Scan for the cell matching the given text and deliver its (x, y) coordinate at center. 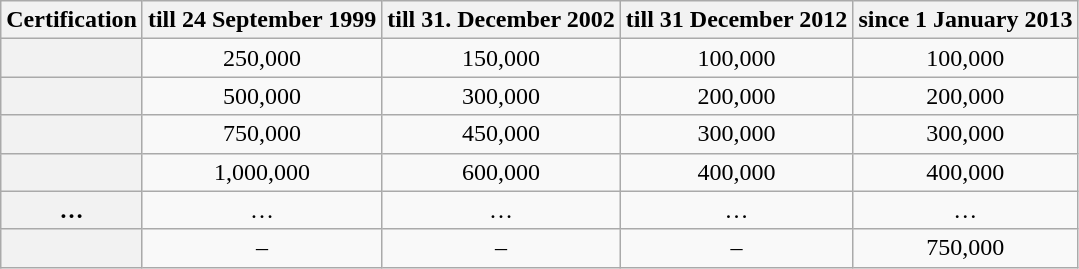
250,000 (262, 58)
since 1 January 2013 (966, 20)
till 24 September 1999 (262, 20)
500,000 (262, 96)
till 31. December 2002 (502, 20)
450,000 (502, 134)
1,000,000 (262, 172)
Certification (72, 20)
150,000 (502, 58)
600,000 (502, 172)
till 31 December 2012 (736, 20)
